Return (x, y) of the center of cell containing provided text 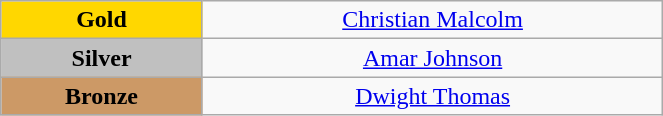
Amar Johnson (432, 58)
Silver (102, 58)
Gold (102, 20)
Bronze (102, 96)
Christian Malcolm (432, 20)
Dwight Thomas (432, 96)
